Identify which cell holds the provided text, then report its (x, y) central coordinate. 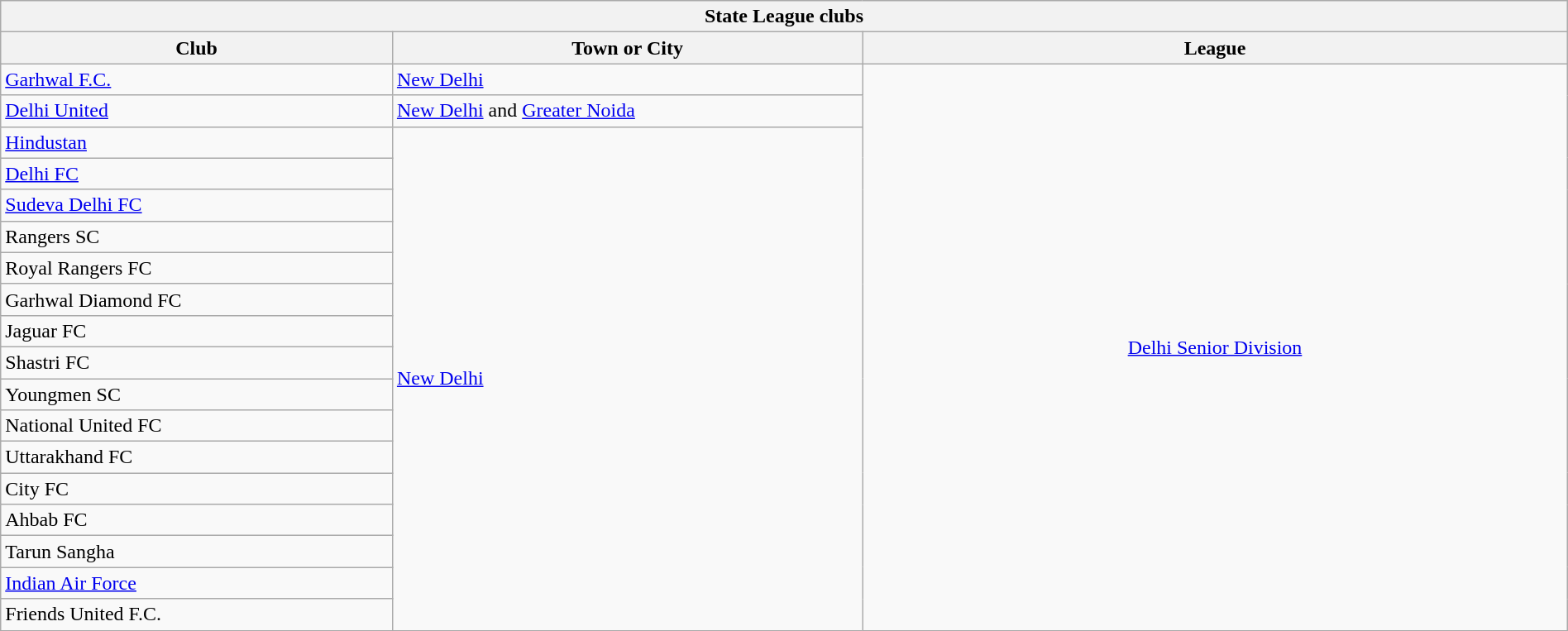
National United FC (197, 426)
Club (197, 48)
Shastri FC (197, 362)
Delhi Senior Division (1216, 347)
Youngmen SC (197, 394)
Jaguar FC (197, 331)
Indian Air Force (197, 583)
State League clubs (784, 17)
Town or City (627, 48)
Royal Rangers FC (197, 268)
Hindustan (197, 142)
City FC (197, 489)
Delhi United (197, 111)
Rangers SC (197, 237)
Garhwal Diamond FC (197, 299)
Friends United F.C. (197, 614)
Garhwal F.C. (197, 79)
New Delhi and Greater Noida (627, 111)
Tarun Sangha (197, 552)
Ahbab FC (197, 520)
Delhi FC (197, 174)
League (1216, 48)
Uttarakhand FC (197, 457)
Sudeva Delhi FC (197, 205)
